Search for the cell housing the specified text and yield its [x, y] center coordinate. 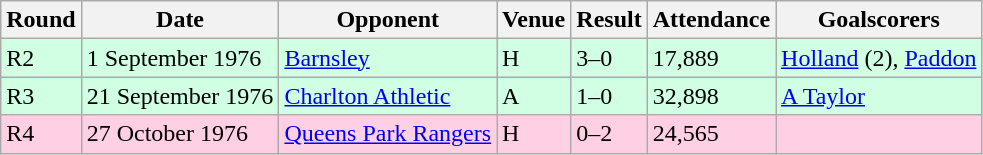
R3 [41, 96]
0–2 [609, 134]
Goalscorers [879, 20]
17,889 [711, 58]
27 October 1976 [180, 134]
R4 [41, 134]
Barnsley [388, 58]
Charlton Athletic [388, 96]
Attendance [711, 20]
R2 [41, 58]
Result [609, 20]
Queens Park Rangers [388, 134]
1 September 1976 [180, 58]
32,898 [711, 96]
Date [180, 20]
24,565 [711, 134]
Venue [534, 20]
Round [41, 20]
3–0 [609, 58]
A Taylor [879, 96]
1–0 [609, 96]
21 September 1976 [180, 96]
Opponent [388, 20]
Holland (2), Paddon [879, 58]
A [534, 96]
